From the cell containing the given text, extract its center point as [x, y] coordinate. 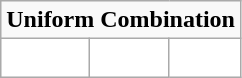
Pants [204, 58]
Jersey [130, 58]
Helmet [46, 58]
Uniform Combination [121, 20]
